Locate the cell with the specified text and output its [x, y] center coordinate. 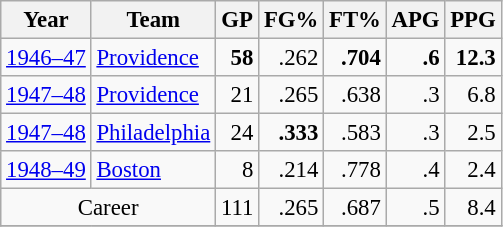
.5 [416, 208]
6.8 [473, 95]
.638 [356, 95]
.6 [416, 58]
FT% [356, 20]
.687 [356, 208]
111 [238, 208]
.262 [292, 58]
12.3 [473, 58]
.704 [356, 58]
.333 [292, 133]
Career [108, 208]
.583 [356, 133]
8 [238, 170]
GP [238, 20]
2.5 [473, 133]
.214 [292, 170]
Year [46, 20]
APG [416, 20]
24 [238, 133]
2.4 [473, 170]
PPG [473, 20]
.4 [416, 170]
58 [238, 58]
Boston [153, 170]
8.4 [473, 208]
21 [238, 95]
FG% [292, 20]
Team [153, 20]
1948–49 [46, 170]
.778 [356, 170]
Philadelphia [153, 133]
1946–47 [46, 58]
